Scan for the cell matching the given text and deliver its (x, y) coordinate at center. 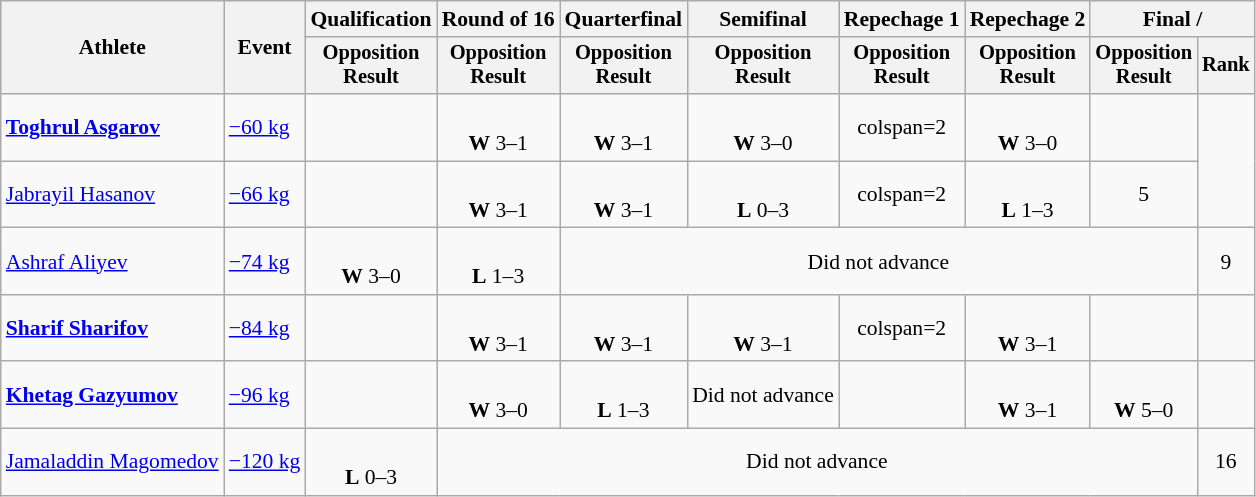
−84 kg (265, 328)
−60 kg (265, 128)
Repechage 2 (1028, 19)
Event (265, 48)
Ashraf Aliyev (112, 262)
Jabrayil Hasanov (112, 194)
9 (1226, 262)
−66 kg (265, 194)
5 (1144, 194)
Qualification (370, 19)
W 5–0 (1144, 396)
16 (1226, 462)
Rank (1226, 66)
−120 kg (265, 462)
Toghrul Asgarov (112, 128)
Repechage 1 (902, 19)
−74 kg (265, 262)
Jamaladdin Magomedov (112, 462)
Final / (1172, 19)
Round of 16 (498, 19)
Athlete (112, 48)
Semifinal (763, 19)
Sharif Sharifov (112, 328)
−96 kg (265, 396)
Quarterfinal (624, 19)
Khetag Gazyumov (112, 396)
